Return (X, Y) of the center of cell containing provided text 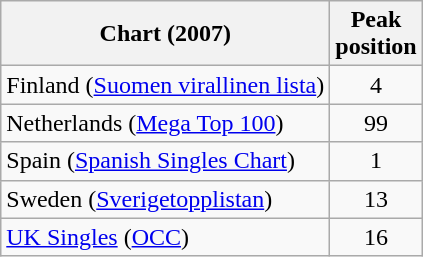
1 (376, 161)
Spain (Spanish Singles Chart) (166, 161)
16 (376, 237)
4 (376, 85)
Sweden (Sverigetopplistan) (166, 199)
99 (376, 123)
Peakposition (376, 34)
Chart (2007) (166, 34)
13 (376, 199)
UK Singles (OCC) (166, 237)
Finland (Suomen virallinen lista) (166, 85)
Netherlands (Mega Top 100) (166, 123)
